Provide the [x, y] coordinate of the cell's center where the given text is located.  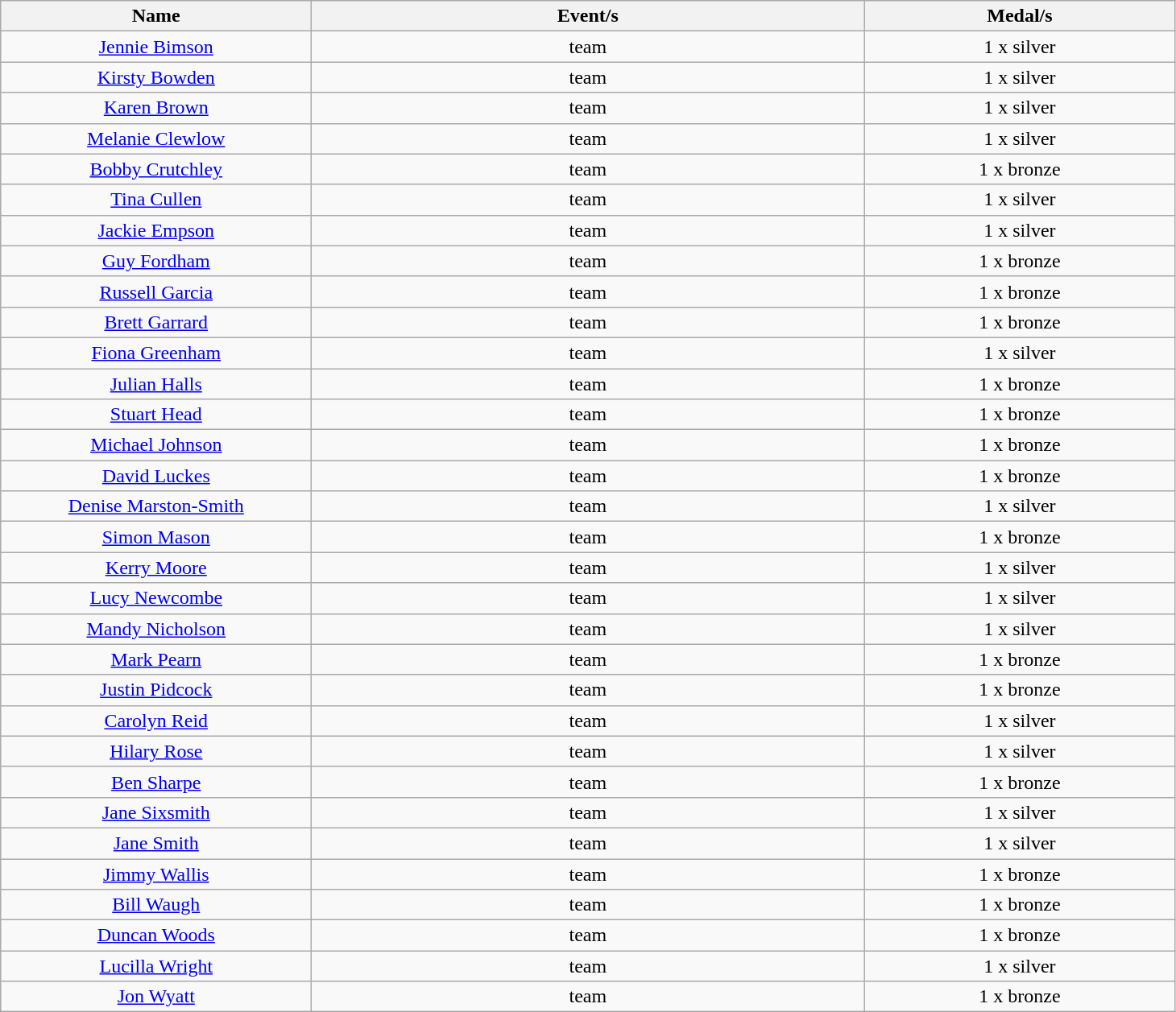
Tina Cullen [156, 200]
David Luckes [156, 476]
Carolyn Reid [156, 721]
Kerry Moore [156, 568]
Justin Pidcock [156, 690]
Michael Johnson [156, 445]
Julian Halls [156, 384]
Jane Sixsmith [156, 812]
Bill Waugh [156, 905]
Medal/s [1020, 16]
Guy Fordham [156, 261]
Fiona Greenham [156, 353]
Mandy Nicholson [156, 629]
Hilary Rose [156, 751]
Russell Garcia [156, 291]
Stuart Head [156, 415]
Bobby Crutchley [156, 169]
Karen Brown [156, 108]
Denise Marston-Smith [156, 506]
Melanie Clewlow [156, 138]
Kirsty Bowden [156, 77]
Name [156, 16]
Lucy Newcombe [156, 598]
Simon Mason [156, 537]
Ben Sharpe [156, 782]
Duncan Woods [156, 936]
Jackie Empson [156, 230]
Brett Garrard [156, 322]
Lucilla Wright [156, 966]
Jane Smith [156, 843]
Jimmy Wallis [156, 874]
Jon Wyatt [156, 997]
Event/s [588, 16]
Jennie Bimson [156, 47]
Mark Pearn [156, 659]
